Output the [X, Y] coordinate of the center of the cell containing the given text.  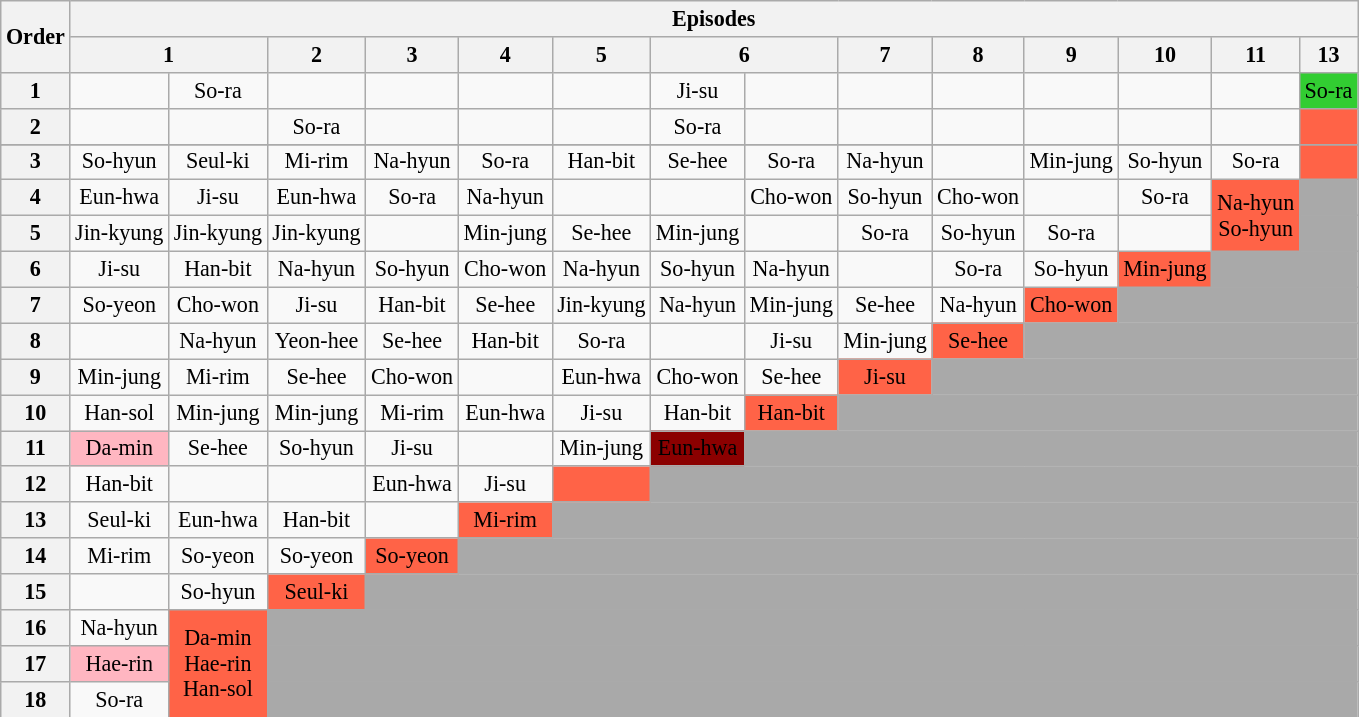
Order [36, 36]
Hae-rin [120, 663]
17 [36, 663]
Episodes [714, 18]
12 [36, 484]
Yeon-hee [316, 341]
Da-min [120, 448]
15 [36, 591]
14 [36, 556]
18 [36, 699]
Han-sol [120, 412]
16 [36, 627]
Na-hyunSo-hyun [1256, 216]
Da-minHae-rinHan-sol [218, 662]
